Scan for the cell matching the given text and deliver its (X, Y) coordinate at center. 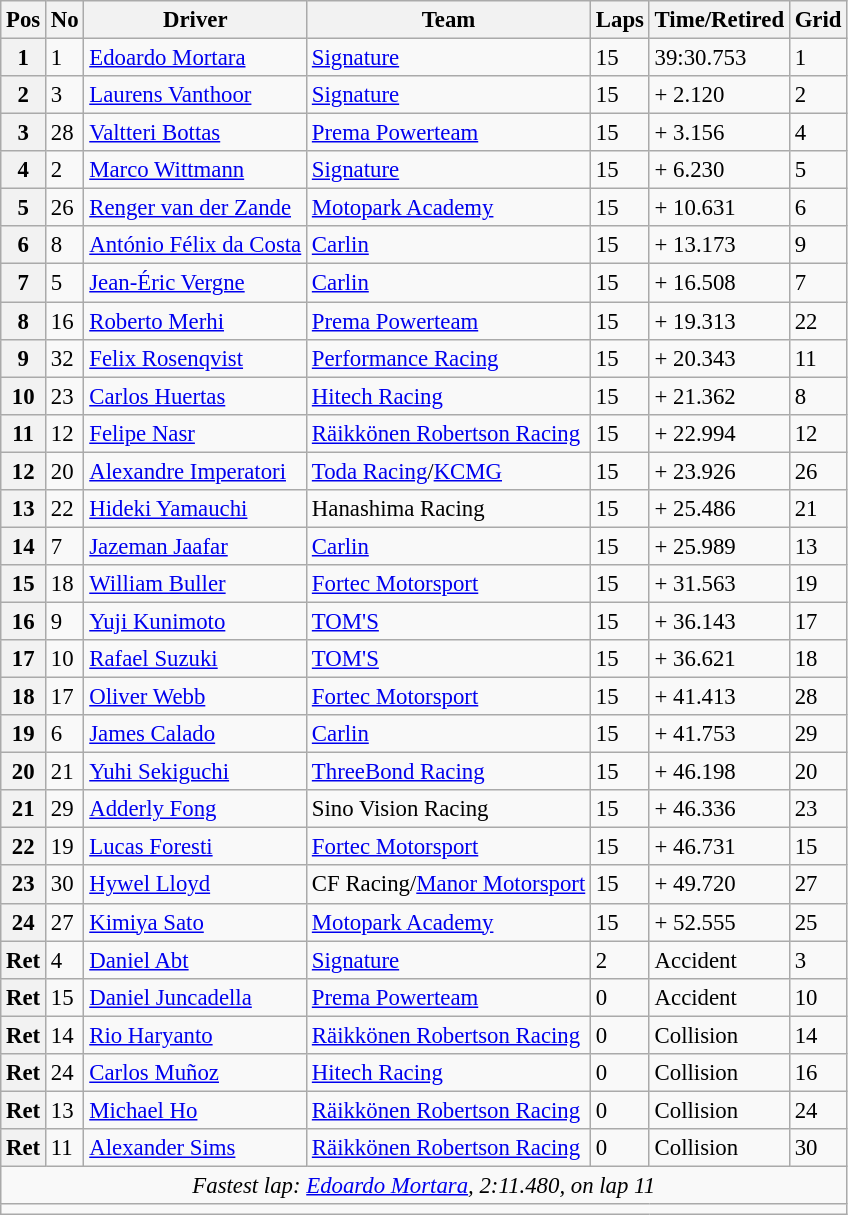
+ 16.508 (719, 283)
39:30.753 (719, 58)
+ 46.336 (719, 809)
+ 6.230 (719, 170)
Fastest lap: Edoardo Mortara, 2:11.480, on lap 11 (424, 1185)
+ 52.555 (719, 922)
António Félix da Costa (196, 245)
Grid (818, 20)
Laps (620, 20)
Kimiya Sato (196, 922)
+ 41.413 (719, 697)
Adderly Fong (196, 809)
Daniel Juncadella (196, 997)
+ 46.198 (719, 772)
+ 20.343 (719, 358)
William Buller (196, 584)
Driver (196, 20)
Hideki Yamauchi (196, 509)
Alexander Sims (196, 1148)
Jean-Éric Vergne (196, 283)
Sino Vision Racing (449, 809)
25 (818, 922)
+ 23.926 (719, 471)
+ 25.486 (719, 509)
+ 36.143 (719, 621)
Felix Rosenqvist (196, 358)
+ 22.994 (719, 433)
Hanashima Racing (449, 509)
+ 25.989 (719, 546)
James Calado (196, 734)
Yuhi Sekiguchi (196, 772)
Team (449, 20)
Carlos Muñoz (196, 1073)
Performance Racing (449, 358)
Laurens Vanthoor (196, 95)
Carlos Huertas (196, 396)
Lucas Foresti (196, 847)
Toda Racing/KCMG (449, 471)
Renger van der Zande (196, 208)
Felipe Nasr (196, 433)
Hywel Lloyd (196, 885)
+ 31.563 (719, 584)
Alexandre Imperatori (196, 471)
Roberto Merhi (196, 321)
ThreeBond Racing (449, 772)
+ 13.173 (719, 245)
+ 41.753 (719, 734)
+ 36.621 (719, 659)
Oliver Webb (196, 697)
+ 3.156 (719, 133)
Edoardo Mortara (196, 58)
+ 46.731 (719, 847)
+ 19.313 (719, 321)
Daniel Abt (196, 960)
Rio Haryanto (196, 1035)
Yuji Kunimoto (196, 621)
CF Racing/Manor Motorsport (449, 885)
Pos (24, 20)
+ 10.631 (719, 208)
32 (65, 358)
Michael Ho (196, 1110)
+ 2.120 (719, 95)
Rafael Suzuki (196, 659)
Marco Wittmann (196, 170)
+ 49.720 (719, 885)
Jazeman Jaafar (196, 546)
No (65, 20)
Valtteri Bottas (196, 133)
+ 21.362 (719, 396)
Time/Retired (719, 20)
